Search for the cell housing the specified text and yield its [x, y] center coordinate. 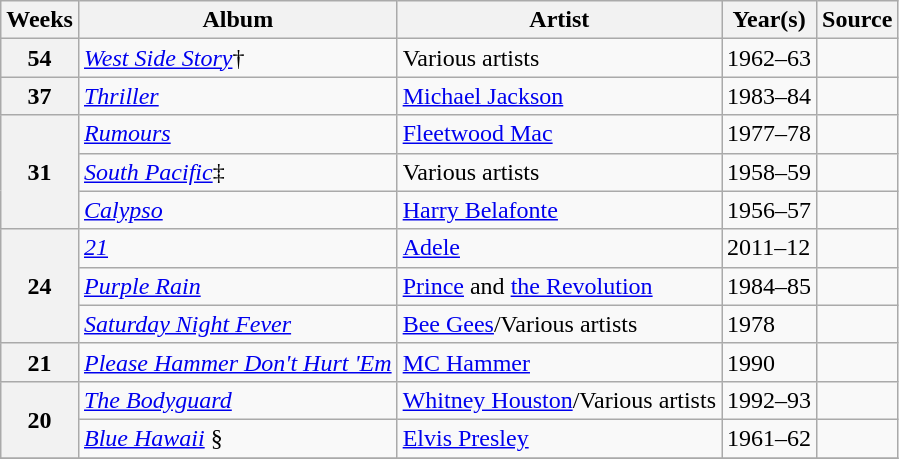
South Pacific‡ [238, 172]
MC Hammer [559, 362]
Please Hammer Don't Hurt 'Em [238, 362]
1977–78 [770, 134]
Album [238, 20]
1990 [770, 362]
Year(s) [770, 20]
37 [40, 96]
1983–84 [770, 96]
Artist [559, 20]
Calypso [238, 210]
Blue Hawaii § [238, 438]
1961–62 [770, 438]
24 [40, 286]
1956–57 [770, 210]
Prince and the Revolution [559, 286]
Source [858, 20]
31 [40, 172]
54 [40, 58]
Fleetwood Mac [559, 134]
West Side Story† [238, 58]
Weeks [40, 20]
20 [40, 419]
Elvis Presley [559, 438]
Bee Gees/Various artists [559, 324]
Harry Belafonte [559, 210]
1958–59 [770, 172]
Whitney Houston/Various artists [559, 400]
Saturday Night Fever [238, 324]
Purple Rain [238, 286]
Rumours [238, 134]
1978 [770, 324]
Michael Jackson [559, 96]
1992–93 [770, 400]
Thriller [238, 96]
1984–85 [770, 286]
Adele [559, 248]
2011–12 [770, 248]
The Bodyguard [238, 400]
1962–63 [770, 58]
